Return the (X, Y) coordinate for the center point of the cell that contains the specified text.  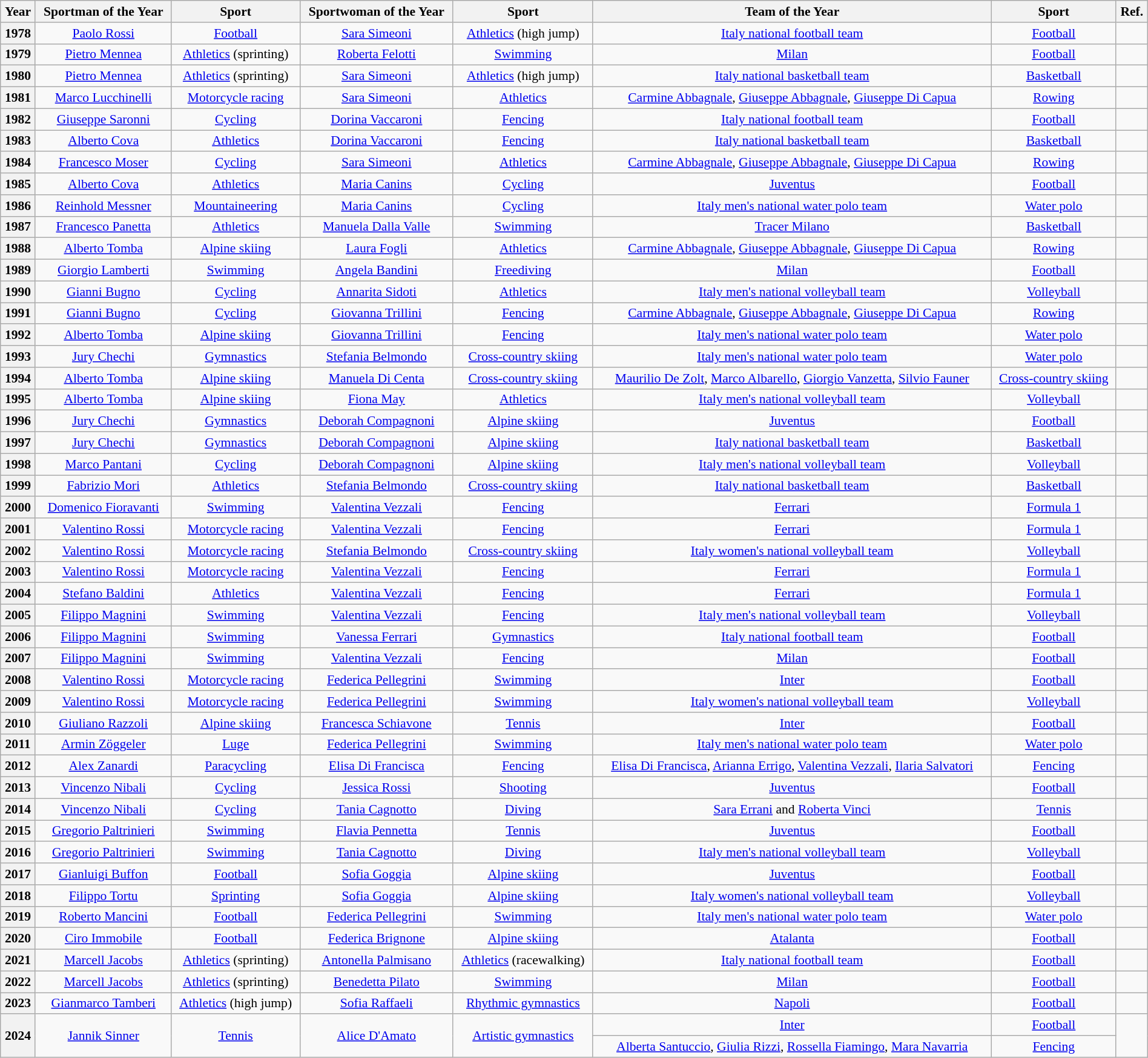
Manuela Di Centa (377, 378)
Sofia Raffaeli (377, 1004)
2013 (18, 788)
Francesco Moser (103, 163)
Team of the Year (792, 11)
Roberta Felotti (377, 54)
2021 (18, 961)
2010 (18, 723)
1980 (18, 76)
1979 (18, 54)
2001 (18, 529)
Flavia Pennetta (377, 831)
Mountaineering (236, 206)
Antonella Palmisano (377, 961)
1982 (18, 119)
Vanessa Ferrari (377, 637)
1988 (18, 249)
1995 (18, 399)
1993 (18, 356)
2003 (18, 572)
Filippo Tortu (103, 896)
1978 (18, 33)
Giorgio Lamberti (103, 271)
2017 (18, 874)
2011 (18, 744)
Annarita Sidoti (377, 292)
Elisa Di Francisca, Arianna Errigo, Valentina Vezzali, Ilaria Salvatori (792, 766)
2000 (18, 508)
2024 (18, 1036)
Giuliano Razzoli (103, 723)
2016 (18, 853)
1985 (18, 184)
2012 (18, 766)
Alberta Santuccio, Giulia Rizzi, Rossella Fiamingo, Mara Navarria (792, 1046)
Alice D'Amato (377, 1036)
Elisa Di Francisca (377, 766)
Year (18, 11)
2020 (18, 939)
Armin Zöggeler (103, 744)
Tracer Milano (792, 227)
Shooting (523, 788)
Athletics (racewalking) (523, 961)
Laura Fogli (377, 249)
2002 (18, 551)
2004 (18, 594)
Sara Errani and Roberta Vinci (792, 809)
Rhythmic gymnastics (523, 1004)
Fabrizio Mori (103, 486)
Stefano Baldini (103, 594)
1987 (18, 227)
Paracycling (236, 766)
Alex Zanardi (103, 766)
Luge (236, 744)
Reinhold Messner (103, 206)
1991 (18, 314)
Sportwoman of the Year (377, 11)
Freediving (523, 271)
1990 (18, 292)
1989 (18, 271)
Napoli (792, 1004)
1992 (18, 335)
Jessica Rossi (377, 788)
Atalanta (792, 939)
1996 (18, 421)
2023 (18, 1004)
Maurilio De Zolt, Marco Albarello, Giorgio Vanzetta, Silvio Fauner (792, 378)
Sprinting (236, 896)
2019 (18, 917)
Gianluigi Buffon (103, 874)
Marco Pantani (103, 464)
2015 (18, 831)
Angela Bandini (377, 271)
2009 (18, 701)
2022 (18, 982)
Sportman of the Year (103, 11)
Manuela Dalla Valle (377, 227)
Gianmarco Tamberi (103, 1004)
1981 (18, 98)
Domenico Fioravanti (103, 508)
Ciro Immobile (103, 939)
Francesco Panetta (103, 227)
Marco Lucchinelli (103, 98)
Ref. (1132, 11)
2018 (18, 896)
Benedetta Pilato (377, 982)
Giuseppe Saronni (103, 119)
1998 (18, 464)
Roberto Mancini (103, 917)
1999 (18, 486)
Artistic gymnastics (523, 1036)
Jannik Sinner (103, 1036)
1984 (18, 163)
2007 (18, 659)
2005 (18, 616)
2006 (18, 637)
1997 (18, 443)
Fiona May (377, 399)
Paolo Rossi (103, 33)
2014 (18, 809)
Federica Brignone (377, 939)
2008 (18, 680)
1986 (18, 206)
Francesca Schiavone (377, 723)
1994 (18, 378)
1983 (18, 141)
